Identify which cell holds the provided text, then report its [X, Y] central coordinate. 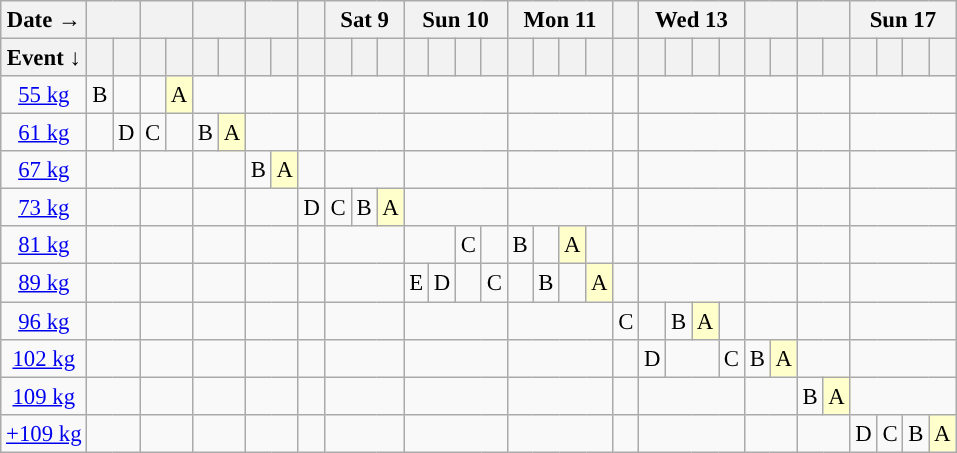
55 kg [44, 95]
89 kg [44, 283]
Date → [44, 20]
61 kg [44, 133]
E [416, 283]
+109 kg [44, 433]
102 kg [44, 358]
109 kg [44, 396]
Sat 9 [364, 20]
Event ↓ [44, 58]
73 kg [44, 208]
81 kg [44, 245]
Sun 17 [903, 20]
Sun 10 [456, 20]
96 kg [44, 321]
Wed 13 [692, 20]
Mon 11 [560, 20]
67 kg [44, 170]
